Capture the cell that displays the provided text and extract its [X, Y] central coordinate. 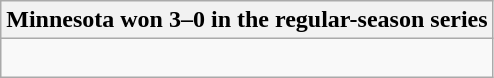
Minnesota won 3–0 in the regular-season series [247, 20]
